Locate the cell with the specified text and output its [X, Y] center coordinate. 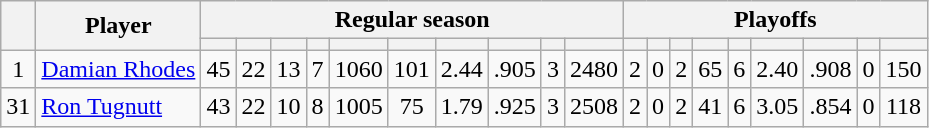
75 [412, 107]
118 [904, 107]
8 [318, 107]
1005 [358, 107]
43 [218, 107]
10 [288, 107]
.905 [514, 69]
1 [18, 69]
31 [18, 107]
2508 [594, 107]
2480 [594, 69]
1060 [358, 69]
13 [288, 69]
Damian Rhodes [118, 69]
41 [710, 107]
2.40 [778, 69]
Regular season [412, 20]
.854 [830, 107]
.925 [514, 107]
45 [218, 69]
101 [412, 69]
1.79 [462, 107]
150 [904, 69]
65 [710, 69]
Player [118, 26]
7 [318, 69]
3.05 [778, 107]
Ron Tugnutt [118, 107]
2.44 [462, 69]
.908 [830, 69]
Playoffs [775, 20]
